Extract the [x, y] coordinate from the center of the cell holding the provided text.  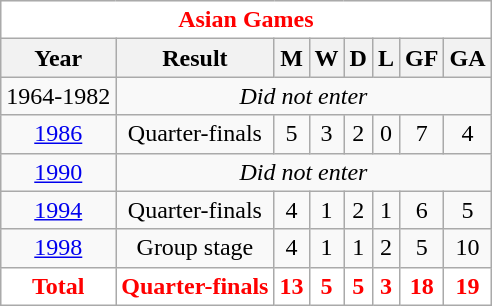
Year [58, 58]
GA [468, 58]
1994 [58, 210]
Total [58, 286]
Asian Games [246, 20]
7 [422, 134]
10 [468, 248]
D [358, 58]
1998 [58, 248]
M [292, 58]
1986 [58, 134]
6 [422, 210]
13 [292, 286]
L [386, 58]
19 [468, 286]
18 [422, 286]
Result [195, 58]
1964-1982 [58, 96]
Group stage [195, 248]
GF [422, 58]
W [326, 58]
0 [386, 134]
1990 [58, 172]
